For the text-containing cell, return its midpoint in (x, y) coordinate format. 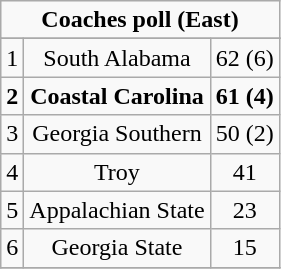
Georgia State (117, 248)
41 (244, 172)
61 (4) (244, 96)
3 (12, 134)
50 (2) (244, 134)
South Alabama (117, 58)
62 (6) (244, 58)
6 (12, 248)
Coaches poll (East) (140, 20)
Coastal Carolina (117, 96)
Troy (117, 172)
Georgia Southern (117, 134)
2 (12, 96)
Appalachian State (117, 210)
5 (12, 210)
4 (12, 172)
23 (244, 210)
15 (244, 248)
1 (12, 58)
